Return (x, y) of the center of cell containing provided text 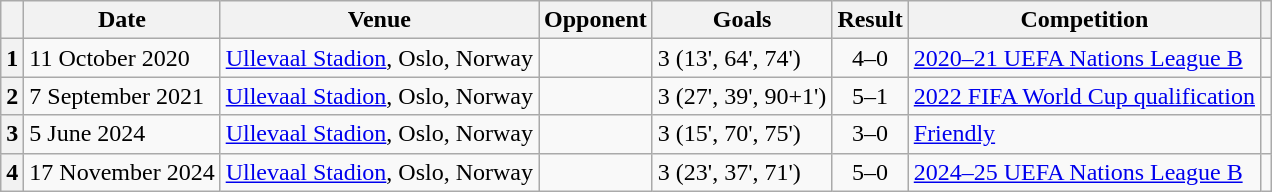
Goals (742, 20)
5–0 (870, 172)
3–0 (870, 134)
1 (12, 58)
5–1 (870, 96)
Result (870, 20)
Date (122, 20)
Competition (1084, 20)
Opponent (596, 20)
11 October 2020 (122, 58)
2 (12, 96)
5 June 2024 (122, 134)
3 (13', 64', 74') (742, 58)
3 (23', 37', 71') (742, 172)
3 (27', 39', 90+1') (742, 96)
4 (12, 172)
7 September 2021 (122, 96)
Friendly (1084, 134)
2022 FIFA World Cup qualification (1084, 96)
2024–25 UEFA Nations League B (1084, 172)
3 (12, 134)
Venue (379, 20)
4–0 (870, 58)
3 (15', 70', 75') (742, 134)
2020–21 UEFA Nations League B (1084, 58)
17 November 2024 (122, 172)
